Detect which cell encompasses the target text, then output its [x, y] center coordinate. 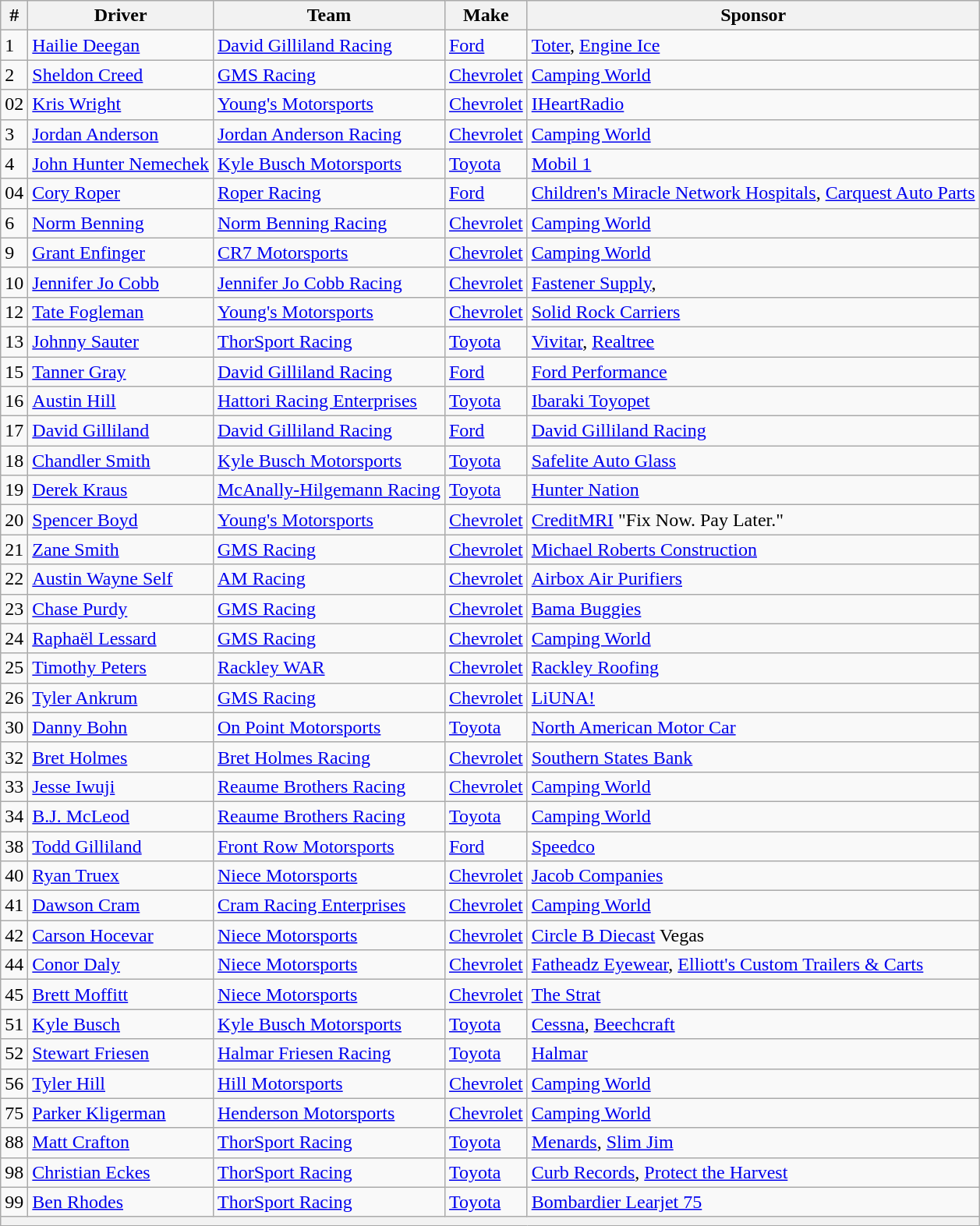
Chandler Smith [121, 461]
Halmar Friesen Racing [329, 1054]
Christian Eckes [121, 1172]
The Strat [753, 995]
41 [14, 906]
17 [14, 431]
Hunter Nation [753, 490]
4 [14, 164]
22 [14, 579]
Conor Daly [121, 965]
Bret Holmes Racing [329, 757]
34 [14, 816]
Tanner Gray [121, 372]
02 [14, 104]
16 [14, 401]
Toter, Engine Ice [753, 45]
26 [14, 698]
99 [14, 1202]
10 [14, 282]
Cram Racing Enterprises [329, 906]
North American Motor Car [753, 727]
75 [14, 1113]
Stewart Friesen [121, 1054]
12 [14, 312]
Johnny Sauter [121, 341]
Matt Crafton [121, 1143]
Norm Benning [121, 223]
Chase Purdy [121, 609]
Rackley WAR [329, 668]
# [14, 16]
Parker Kligerman [121, 1113]
32 [14, 757]
IHeartRadio [753, 104]
Jacob Companies [753, 876]
1 [14, 45]
6 [14, 223]
Fatheadz Eyewear, Elliott's Custom Trailers & Carts [753, 965]
Derek Kraus [121, 490]
Bret Holmes [121, 757]
Airbox Air Purifiers [753, 579]
98 [14, 1172]
David Gilliland [121, 431]
Hailie Deegan [121, 45]
Spencer Boyd [121, 520]
3 [14, 134]
AM Racing [329, 579]
88 [14, 1143]
Carson Hocevar [121, 935]
Dawson Cram [121, 906]
45 [14, 995]
Austin Wayne Self [121, 579]
9 [14, 253]
Grant Enfinger [121, 253]
Ryan Truex [121, 876]
Mobil 1 [753, 164]
Roper Racing [329, 193]
Southern States Bank [753, 757]
Bombardier Learjet 75 [753, 1202]
Speedco [753, 846]
B.J. McLeod [121, 816]
Team [329, 16]
2 [14, 75]
Tyler Ankrum [121, 698]
Austin Hill [121, 401]
42 [14, 935]
Cory Roper [121, 193]
Children's Miracle Network Hospitals, Carquest Auto Parts [753, 193]
Circle B Diecast Vegas [753, 935]
Jennifer Jo Cobb [121, 282]
Tate Fogleman [121, 312]
Bama Buggies [753, 609]
On Point Motorsports [329, 727]
CreditMRI "Fix Now. Pay Later." [753, 520]
Henderson Motorsports [329, 1113]
Norm Benning Racing [329, 223]
33 [14, 786]
Brett Moffitt [121, 995]
Zane Smith [121, 549]
Jesse Iwuji [121, 786]
04 [14, 193]
Solid Rock Carriers [753, 312]
CR7 Motorsports [329, 253]
Rackley Roofing [753, 668]
Tyler Hill [121, 1083]
Hill Motorsports [329, 1083]
Jordan Anderson [121, 134]
40 [14, 876]
Todd Gilliland [121, 846]
Danny Bohn [121, 727]
19 [14, 490]
18 [14, 461]
23 [14, 609]
Jordan Anderson Racing [329, 134]
Front Row Motorsports [329, 846]
Vivitar, Realtree [753, 341]
Safelite Auto Glass [753, 461]
Menards, Slim Jim [753, 1143]
Sheldon Creed [121, 75]
Jennifer Jo Cobb Racing [329, 282]
24 [14, 638]
44 [14, 965]
56 [14, 1083]
Cessna, Beechcraft [753, 1024]
Make [486, 16]
Driver [121, 16]
Timothy Peters [121, 668]
Hattori Racing Enterprises [329, 401]
Sponsor [753, 16]
15 [14, 372]
McAnally-Hilgemann Racing [329, 490]
Ford Performance [753, 372]
52 [14, 1054]
Kyle Busch [121, 1024]
13 [14, 341]
21 [14, 549]
Fastener Supply, [753, 282]
LiUNA! [753, 698]
Ben Rhodes [121, 1202]
38 [14, 846]
John Hunter Nemechek [121, 164]
25 [14, 668]
Kris Wright [121, 104]
Curb Records, Protect the Harvest [753, 1172]
Halmar [753, 1054]
51 [14, 1024]
Michael Roberts Construction [753, 549]
Raphaël Lessard [121, 638]
20 [14, 520]
Ibaraki Toyopet [753, 401]
30 [14, 727]
